Detect which cell encompasses the target text, then output its (X, Y) center coordinate. 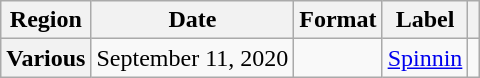
Date (192, 20)
Spinnin (425, 58)
September 11, 2020 (192, 58)
Region (46, 20)
Various (46, 58)
Label (425, 20)
Format (338, 20)
